Extract the [X, Y] coordinate from the center of the cell holding the provided text.  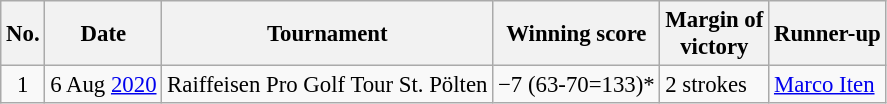
No. [23, 34]
−7 (63-70=133)* [576, 85]
Runner-up [828, 34]
6 Aug 2020 [104, 85]
Raiffeisen Pro Golf Tour St. Pölten [328, 85]
2 strokes [714, 85]
Date [104, 34]
Winning score [576, 34]
Margin ofvictory [714, 34]
Tournament [328, 34]
1 [23, 85]
Marco Iten [828, 85]
